Return the [X, Y] coordinate for the center point of the cell that contains the specified text.  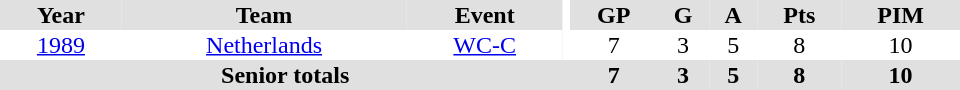
WC-C [484, 45]
PIM [900, 15]
Year [61, 15]
Senior totals [285, 75]
1989 [61, 45]
Team [264, 15]
Event [484, 15]
G [683, 15]
A [734, 15]
GP [614, 15]
Pts [800, 15]
Netherlands [264, 45]
